Output the (x, y) coordinate of the center of the cell containing the given text.  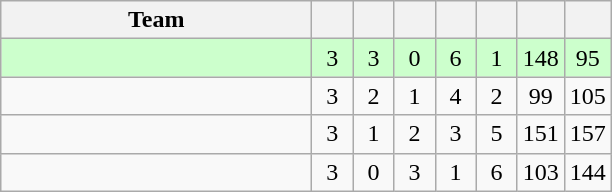
144 (588, 172)
5 (496, 134)
103 (540, 172)
99 (540, 96)
105 (588, 96)
148 (540, 58)
Team (156, 20)
4 (456, 96)
151 (540, 134)
95 (588, 58)
157 (588, 134)
